From the cell containing the given text, extract its center point as (x, y) coordinate. 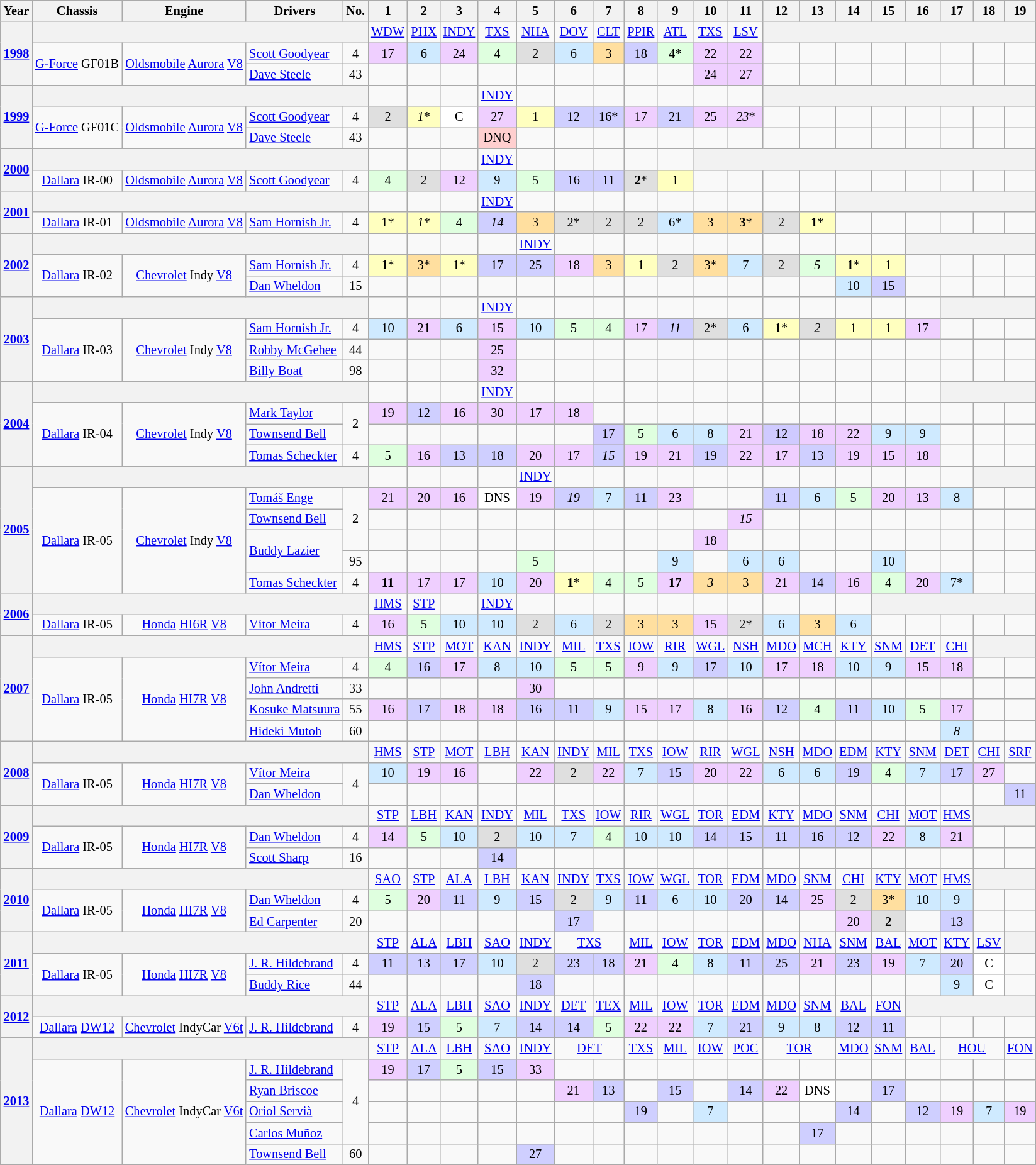
2000 (16, 170)
POC (745, 1049)
WDW (387, 32)
ATL (675, 32)
Drivers (294, 11)
Buddy Rice (294, 985)
CLT (608, 32)
2005 (16, 530)
Engine (184, 11)
23* (745, 117)
1998 (16, 53)
2010 (16, 900)
2008 (16, 772)
Chassis (77, 11)
Dallara IR-04 (77, 434)
2003 (16, 340)
2002 (16, 265)
Year (16, 11)
Scott Sharp (294, 858)
DNQ (497, 138)
2012 (16, 1017)
6* (675, 223)
SRF (1020, 752)
Buddy Lazier (294, 551)
2011 (16, 964)
Ryan Briscoe (294, 1091)
Honda HI6R V8 (184, 625)
Tomáš Enge (294, 498)
2007 (16, 688)
Hideki Mutoh (294, 731)
32 (497, 371)
Oriol Servià (294, 1112)
2013 (16, 1101)
No. (355, 11)
Ed Carpenter (294, 922)
PHX (424, 32)
2004 (16, 424)
98 (355, 371)
Kosuke Matsuura (294, 710)
Carlos Muñoz (294, 1133)
55 (355, 710)
2006 (16, 614)
2001 (16, 211)
Dallara IR-03 (77, 350)
2009 (16, 837)
G-Force GF01B (77, 64)
1999 (16, 117)
HOU (972, 1049)
Dallara IR-02 (77, 276)
95 (355, 561)
MCH (818, 646)
Dallara IR-01 (77, 223)
John Andretti (294, 688)
DOV (574, 32)
7* (957, 582)
4* (675, 53)
G-Force GF01C (77, 127)
Robby McGehee (294, 350)
16* (608, 117)
PPIR (640, 32)
Dallara IR-00 (77, 181)
Mark Taylor (294, 413)
TEX (608, 1006)
Billy Boat (294, 371)
